Find where the given text appears and provide that cell's center as (x, y) coordinate. 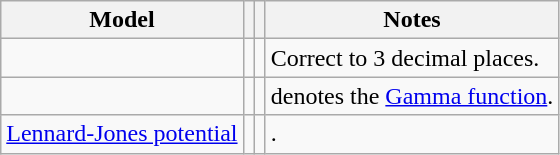
denotes the Gamma function. (412, 96)
Correct to 3 decimal places. (412, 58)
Lennard-Jones potential (122, 134)
Model (122, 20)
. (412, 134)
Notes (412, 20)
